Scan for the cell matching the given text and deliver its (x, y) coordinate at center. 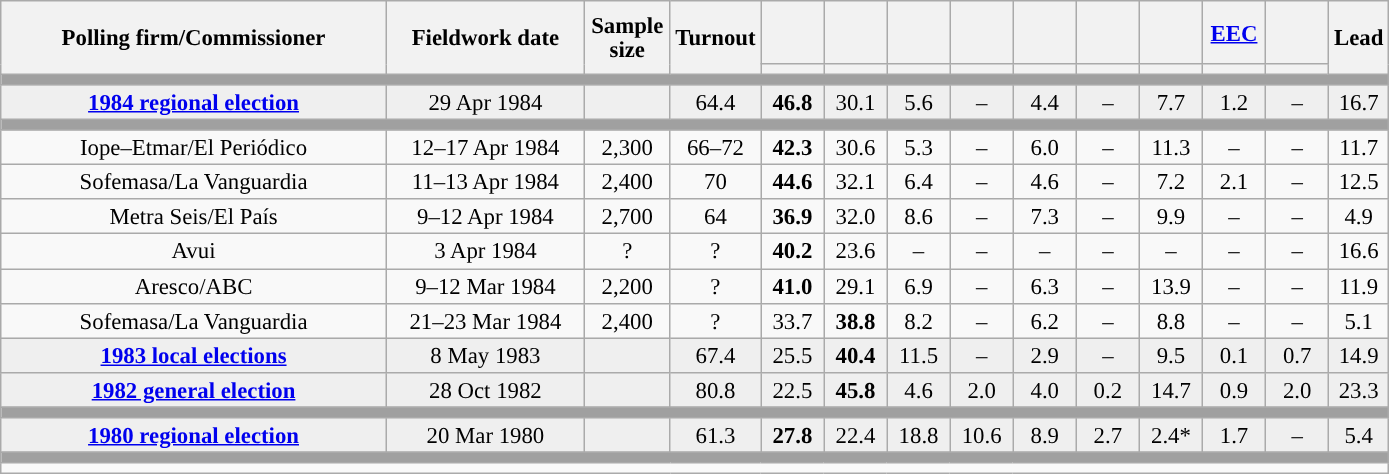
3 Apr 1984 (485, 252)
8.2 (918, 320)
2,300 (627, 148)
5.1 (1359, 320)
30.1 (856, 102)
7.3 (1044, 218)
9.5 (1170, 356)
64 (716, 218)
6.2 (1044, 320)
6.3 (1044, 286)
64.4 (716, 102)
40.2 (792, 252)
11.5 (918, 356)
16.7 (1359, 102)
5.4 (1359, 436)
Turnout (716, 38)
12.5 (1359, 182)
14.7 (1170, 390)
9.9 (1170, 218)
6.0 (1044, 148)
Metra Seis/El País (194, 218)
13.9 (1170, 286)
23.6 (856, 252)
70 (716, 182)
1980 regional election (194, 436)
7.7 (1170, 102)
4.0 (1044, 390)
11–13 Apr 1984 (485, 182)
23.3 (1359, 390)
29 Apr 1984 (485, 102)
0.2 (1108, 390)
12–17 Apr 1984 (485, 148)
7.2 (1170, 182)
45.8 (856, 390)
2,200 (627, 286)
46.8 (792, 102)
20 Mar 1980 (485, 436)
0.9 (1234, 390)
Polling firm/Commissioner (194, 38)
28 Oct 1982 (485, 390)
18.8 (918, 436)
38.8 (856, 320)
29.1 (856, 286)
5.3 (918, 148)
21–23 Mar 1984 (485, 320)
8.6 (918, 218)
2,700 (627, 218)
1.7 (1234, 436)
1984 regional election (194, 102)
2.7 (1108, 436)
Aresco/ABC (194, 286)
11.3 (1170, 148)
4.9 (1359, 218)
2.9 (1044, 356)
6.9 (918, 286)
25.5 (792, 356)
27.8 (792, 436)
Fieldwork date (485, 38)
1.2 (1234, 102)
44.6 (792, 182)
1983 local elections (194, 356)
32.0 (856, 218)
66–72 (716, 148)
Lead (1359, 38)
10.6 (982, 436)
4.4 (1044, 102)
9–12 Apr 1984 (485, 218)
67.4 (716, 356)
16.6 (1359, 252)
8.9 (1044, 436)
6.4 (918, 182)
0.1 (1234, 356)
Sample size (627, 38)
61.3 (716, 436)
1982 general election (194, 390)
11.9 (1359, 286)
14.9 (1359, 356)
36.9 (792, 218)
Iope–Etmar/El Periódico (194, 148)
40.4 (856, 356)
8 May 1983 (485, 356)
8.8 (1170, 320)
33.7 (792, 320)
11.7 (1359, 148)
80.8 (716, 390)
EEC (1234, 32)
22.4 (856, 436)
9–12 Mar 1984 (485, 286)
41.0 (792, 286)
5.6 (918, 102)
Avui (194, 252)
2.1 (1234, 182)
32.1 (856, 182)
30.6 (856, 148)
22.5 (792, 390)
0.7 (1298, 356)
42.3 (792, 148)
2.4* (1170, 436)
